From the cell containing the given text, extract its center point as (X, Y) coordinate. 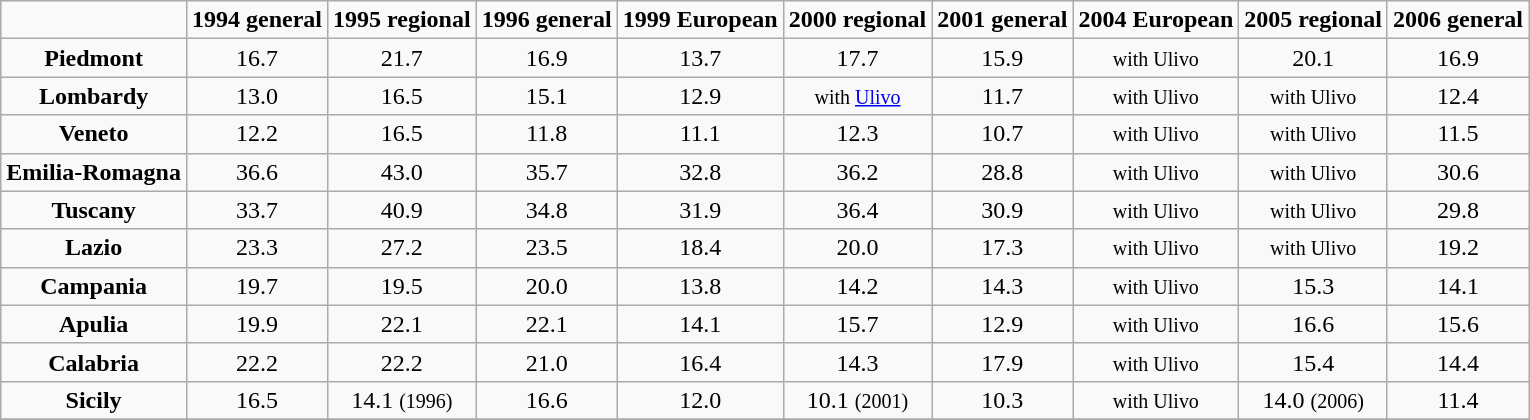
Tuscany (94, 210)
15.6 (1458, 324)
17.3 (1002, 248)
11.8 (546, 134)
30.6 (1458, 172)
43.0 (402, 172)
20.1 (1314, 58)
36.6 (256, 172)
1995 regional (402, 20)
23.3 (256, 248)
Piedmont (94, 58)
13.7 (700, 58)
34.8 (546, 210)
Emilia-Romagna (94, 172)
29.8 (1458, 210)
11.5 (1458, 134)
14.0 (2006) (1314, 400)
14.4 (1458, 362)
2001 general (1002, 20)
15.3 (1314, 286)
17.7 (858, 58)
27.2 (402, 248)
19.5 (402, 286)
Sicily (94, 400)
17.9 (1002, 362)
15.1 (546, 96)
Campania (94, 286)
Calabria (94, 362)
11.4 (1458, 400)
32.8 (700, 172)
36.4 (858, 210)
40.9 (402, 210)
1994 general (256, 20)
16.7 (256, 58)
19.2 (1458, 248)
28.8 (1002, 172)
10.1 (2001) (858, 400)
Apulia (94, 324)
10.7 (1002, 134)
30.9 (1002, 210)
16.4 (700, 362)
35.7 (546, 172)
Veneto (94, 134)
21.7 (402, 58)
33.7 (256, 210)
13.8 (700, 286)
Lombardy (94, 96)
15.9 (1002, 58)
12.4 (1458, 96)
15.4 (1314, 362)
14.2 (858, 286)
1996 general (546, 20)
14.1 (1996) (402, 400)
19.9 (256, 324)
36.2 (858, 172)
12.3 (858, 134)
21.0 (546, 362)
12.0 (700, 400)
12.2 (256, 134)
15.7 (858, 324)
31.9 (700, 210)
11.1 (700, 134)
23.5 (546, 248)
19.7 (256, 286)
18.4 (700, 248)
2005 regional (1314, 20)
1999 European (700, 20)
11.7 (1002, 96)
2000 regional (858, 20)
2006 general (1458, 20)
13.0 (256, 96)
10.3 (1002, 400)
Lazio (94, 248)
2004 European (1156, 20)
